Capture the cell that displays the provided text and extract its (x, y) central coordinate. 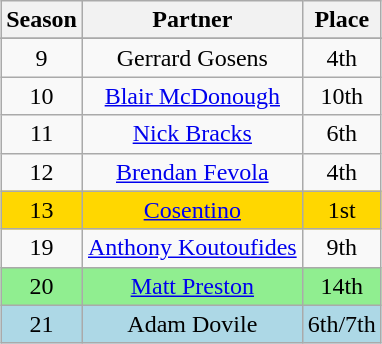
6th/7th (342, 324)
9 (42, 58)
12 (42, 172)
9th (342, 248)
6th (342, 134)
14th (342, 286)
1st (342, 210)
21 (42, 324)
20 (42, 286)
Blair McDonough (192, 96)
Cosentino (192, 210)
Anthony Koutoufides (192, 248)
10th (342, 96)
10 (42, 96)
11 (42, 134)
Matt Preston (192, 286)
13 (42, 210)
Place (342, 20)
Gerrard Gosens (192, 58)
Nick Bracks (192, 134)
Adam Dovile (192, 324)
Season (42, 20)
Brendan Fevola (192, 172)
19 (42, 248)
Partner (192, 20)
